Identify which cell holds the provided text, then report its (x, y) central coordinate. 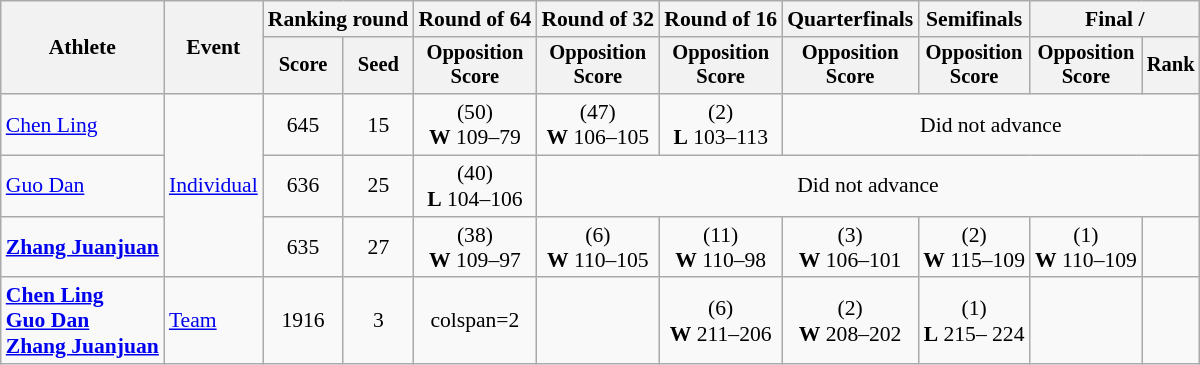
Ranking round (338, 19)
(38)W 109–97 (474, 248)
Chen LingGuo DanZhang Juanjuan (82, 322)
(2)W 208–202 (850, 322)
Round of 16 (720, 19)
Chen Ling (82, 124)
Zhang Juanjuan (82, 248)
Score (304, 66)
Event (214, 48)
635 (304, 248)
(3)W 106–101 (850, 248)
(6)W 110–105 (598, 248)
(2)L 103–113 (720, 124)
(47)W 106–105 (598, 124)
(50)W 109–79 (474, 124)
636 (304, 186)
Guo Dan (82, 186)
Round of 32 (598, 19)
3 (378, 322)
15 (378, 124)
27 (378, 248)
Final / (1114, 19)
Quarterfinals (850, 19)
Athlete (82, 48)
(2)W 115–109 (974, 248)
Team (214, 322)
(6)W 211–206 (720, 322)
Individual (214, 186)
645 (304, 124)
(1) L 215– 224 (974, 322)
Rank (1171, 66)
(1)W 110–109 (1086, 248)
25 (378, 186)
(11)W 110–98 (720, 248)
1916 (304, 322)
Seed (378, 66)
Round of 64 (474, 19)
colspan=2 (474, 322)
(40)L 104–106 (474, 186)
Semifinals (974, 19)
